From the cell containing the given text, extract its center point as [x, y] coordinate. 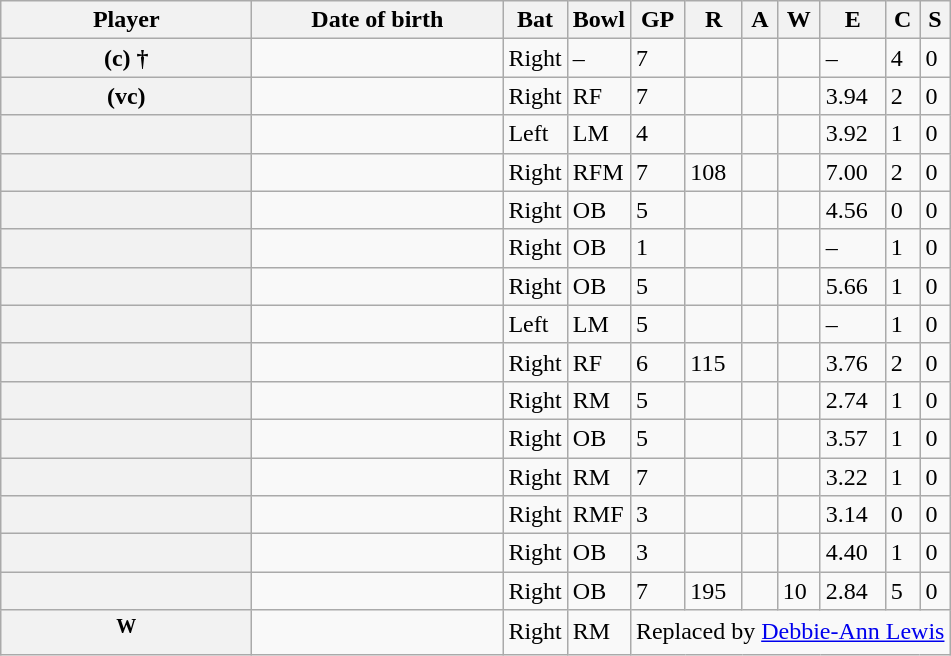
108 [714, 172]
3.92 [852, 134]
Replaced by Debbie-Ann Lewis [790, 632]
3.57 [852, 438]
Bowl [598, 20]
4.56 [852, 210]
S [935, 20]
GP [657, 20]
R [714, 20]
2.74 [852, 400]
4.40 [852, 553]
Date of birth [378, 20]
2.84 [852, 591]
6 [657, 362]
Bat [535, 20]
3.76 [852, 362]
A [760, 20]
(vc) [126, 96]
3.14 [852, 515]
E [852, 20]
5.66 [852, 286]
Player [126, 20]
(c) † [126, 58]
3.22 [852, 477]
RMF [598, 515]
3.94 [852, 96]
10 [798, 591]
RFM [598, 172]
7.00 [852, 172]
C [902, 20]
195 [714, 591]
115 [714, 362]
